Return the (X, Y) coordinate for the center point of the cell that contains the specified text.  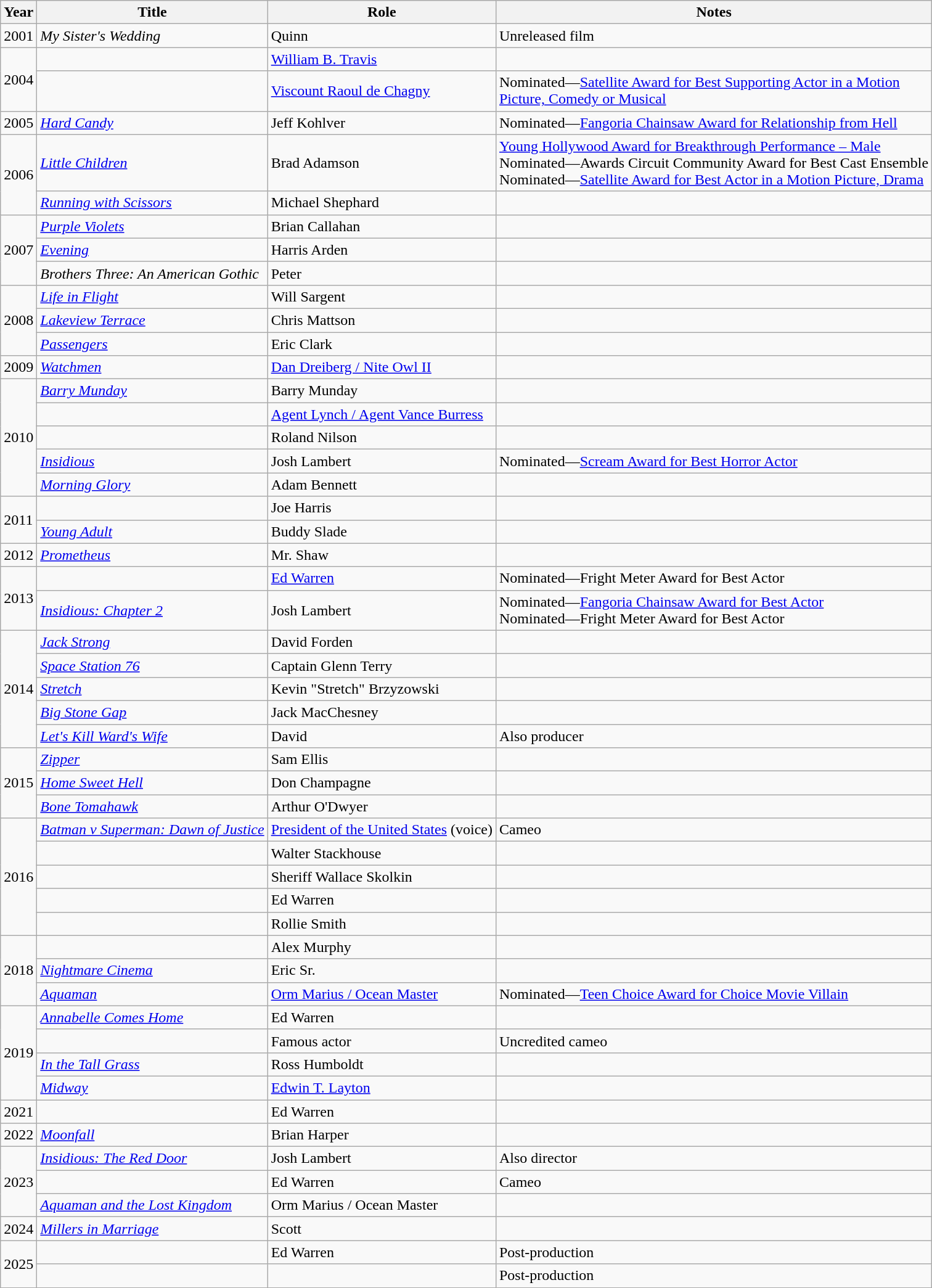
2013 (18, 598)
Nightmare Cinema (152, 970)
2014 (18, 689)
Stretch (152, 689)
Nominated—Satellite Award for Best Supporting Actor in a MotionPicture, Comedy or Musical (714, 91)
David Forden (382, 642)
2019 (18, 1052)
Chris Mattson (382, 320)
Young Adult (152, 531)
Millers in Marriage (152, 1229)
2008 (18, 320)
Purple Violets (152, 226)
2025 (18, 1264)
Prometheus (152, 555)
Passengers (152, 343)
Edwin T. Layton (382, 1088)
Space Station 76 (152, 665)
Jack MacChesney (382, 712)
Roland Nilson (382, 438)
Jeff Kohlver (382, 123)
Arthur O'Dwyer (382, 806)
Watchmen (152, 367)
Quinn (382, 36)
Jack Strong (152, 642)
Viscount Raoul de Chagny (382, 91)
Nominated—Fangoria Chainsaw Award for Best ActorNominated—Fright Meter Award for Best Actor (714, 610)
President of the United States (voice) (382, 830)
Captain Glenn Terry (382, 665)
Zipper (152, 760)
2015 (18, 783)
Brian Callahan (382, 226)
Ross Humboldt (382, 1064)
Little Children (152, 163)
Eric Sr. (382, 970)
Evening (152, 250)
Kevin "Stretch" Brzyzowski (382, 689)
Don Champagne (382, 783)
2024 (18, 1229)
David (382, 736)
Alex Murphy (382, 947)
2005 (18, 123)
Let's Kill Ward's Wife (152, 736)
Notes (714, 12)
Nominated—Fright Meter Award for Best Actor (714, 578)
2012 (18, 555)
Running with Scissors (152, 203)
Joe Harris (382, 508)
Mr. Shaw (382, 555)
Agent Lynch / Agent Vance Burress (382, 414)
Insidious: The Red Door (152, 1159)
2011 (18, 520)
Will Sargent (382, 297)
Title (152, 12)
Scott (382, 1229)
William B. Travis (382, 59)
Year (18, 12)
Nominated—Teen Choice Award for Choice Movie Villain (714, 994)
Harris Arden (382, 250)
2023 (18, 1182)
Role (382, 12)
Brian Harper (382, 1135)
Annabelle Comes Home (152, 1017)
Walter Stackhouse (382, 853)
Also director (714, 1159)
Aquaman and the Lost Kingdom (152, 1205)
Peter (382, 273)
Hard Candy (152, 123)
Rollie Smith (382, 924)
2010 (18, 438)
2022 (18, 1135)
2016 (18, 877)
Uncredited cameo (714, 1041)
Home Sweet Hell (152, 783)
Aquaman (152, 994)
2009 (18, 367)
Adam Bennett (382, 485)
Insidious (152, 461)
Michael Shephard (382, 203)
Lakeview Terrace (152, 320)
Sam Ellis (382, 760)
Unreleased film (714, 36)
Life in Flight (152, 297)
Eric Clark (382, 343)
Moonfall (152, 1135)
Dan Dreiberg / Nite Owl II (382, 367)
Sheriff Wallace Skolkin (382, 877)
In the Tall Grass (152, 1064)
2004 (18, 79)
2006 (18, 174)
Batman v Superman: Dawn of Justice (152, 830)
Brothers Three: An American Gothic (152, 273)
Brad Adamson (382, 163)
Bone Tomahawk (152, 806)
My Sister's Wedding (152, 36)
Famous actor (382, 1041)
Also producer (714, 736)
2021 (18, 1112)
Big Stone Gap (152, 712)
Insidious: Chapter 2 (152, 610)
2001 (18, 36)
Nominated—Scream Award for Best Horror Actor (714, 461)
2007 (18, 250)
2018 (18, 970)
Buddy Slade (382, 531)
Morning Glory (152, 485)
Midway (152, 1088)
Nominated—Fangoria Chainsaw Award for Relationship from Hell (714, 123)
